Identify which cell holds the provided text, then report its [x, y] central coordinate. 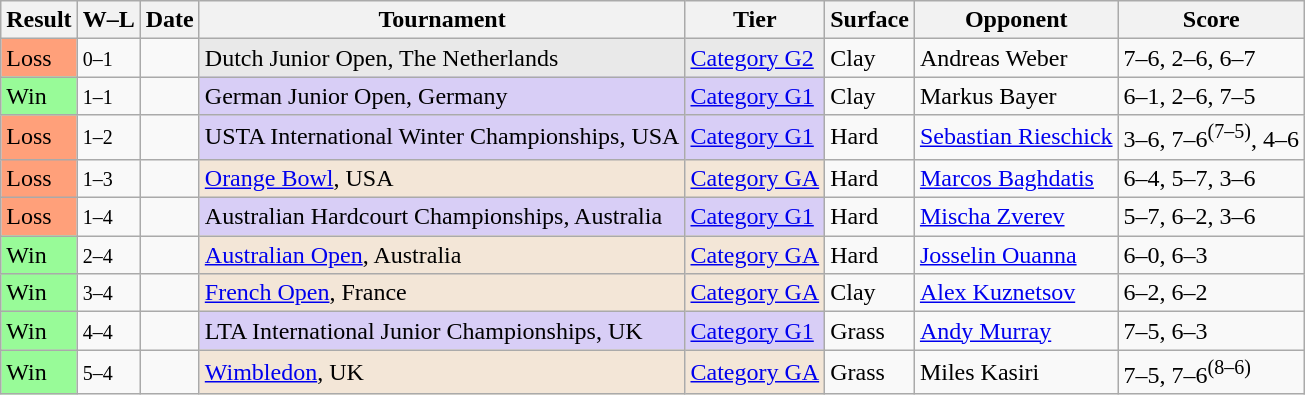
Surface [870, 20]
7–6, 2–6, 6–7 [1211, 58]
Australian Open, Australia [442, 255]
Alex Kuznetsov [1016, 293]
Category G2 [755, 58]
1–4 [108, 217]
Australian Hardcourt Championships, Australia [442, 217]
5–4 [108, 372]
French Open, France [442, 293]
USTA International Winter Championships, USA [442, 138]
Andreas Weber [1016, 58]
7–5, 6–3 [1211, 331]
Tournament [442, 20]
Score [1211, 20]
Wimbledon, UK [442, 372]
Andy Murray [1016, 331]
Tier [755, 20]
Orange Bowl, USA [442, 178]
Sebastian Rieschick [1016, 138]
6–1, 2–6, 7–5 [1211, 96]
Dutch Junior Open, The Netherlands [442, 58]
Opponent [1016, 20]
6–2, 6–2 [1211, 293]
6–0, 6–3 [1211, 255]
German Junior Open, Germany [442, 96]
Marcos Baghdatis [1016, 178]
Date [170, 20]
LTA International Junior Championships, UK [442, 331]
0–1 [108, 58]
3–6, 7–6(7–5), 4–6 [1211, 138]
6–4, 5–7, 3–6 [1211, 178]
2–4 [108, 255]
4–4 [108, 331]
Josselin Ouanna [1016, 255]
3–4 [108, 293]
5–7, 6–2, 3–6 [1211, 217]
Markus Bayer [1016, 96]
1–2 [108, 138]
1–3 [108, 178]
Result [39, 20]
7–5, 7–6(8–6) [1211, 372]
Miles Kasiri [1016, 372]
Mischa Zverev [1016, 217]
1–1 [108, 96]
W–L [108, 20]
